Provide the [X, Y] coordinate of the cell's center where the given text is located.  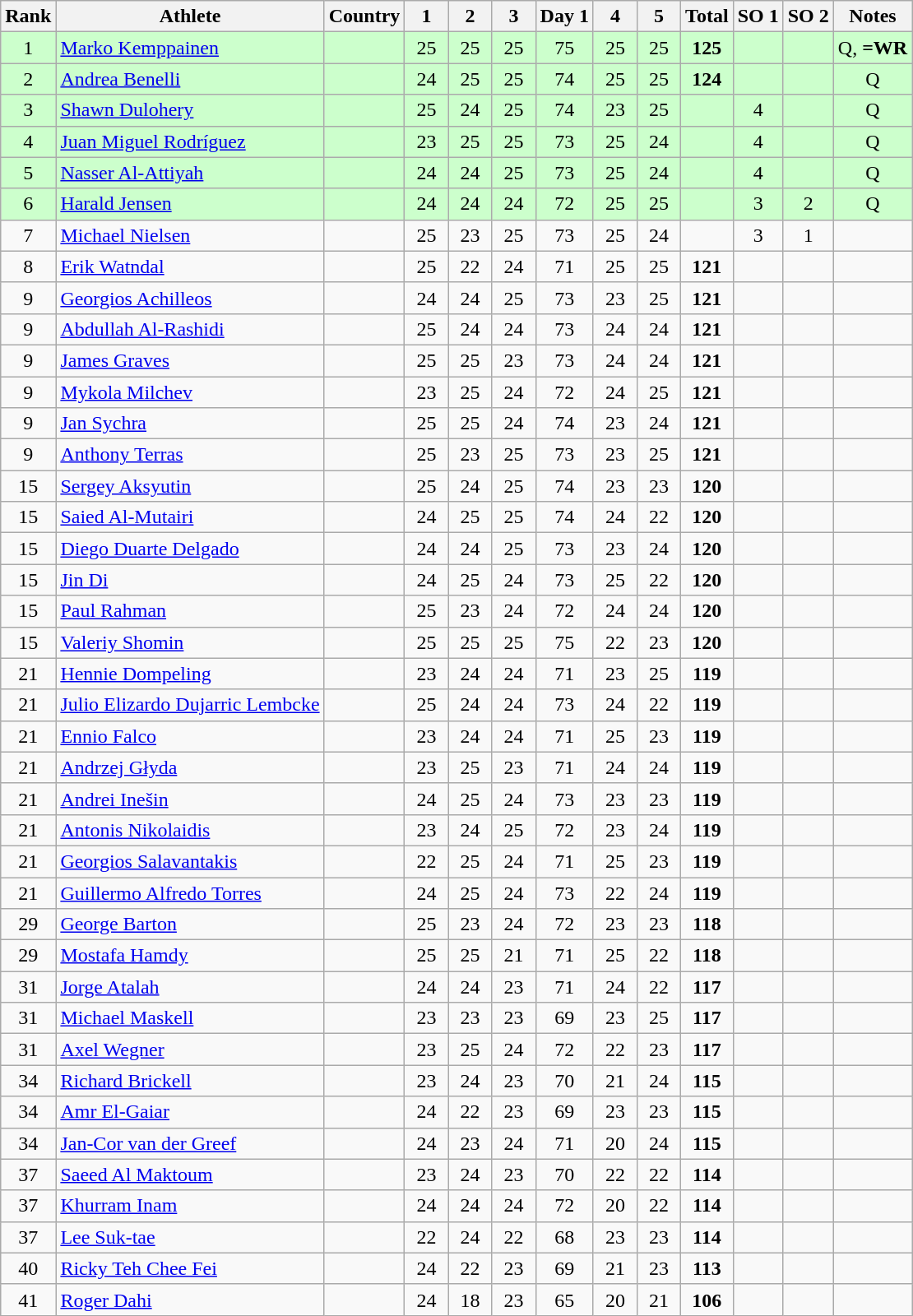
Georgios Achilleos [190, 298]
Saied Al-Mutairi [190, 517]
124 [707, 79]
18 [470, 1300]
Nasser Al-Attiyah [190, 173]
Axel Wegner [190, 1050]
Michael Nielsen [190, 235]
Erik Watndal [190, 266]
Andrzej Głyda [190, 767]
Ricky Teh Chee Fei [190, 1268]
Total [707, 16]
Roger Dahi [190, 1300]
Hennie Dompeling [190, 674]
Richard Brickell [190, 1081]
Diego Duarte Delgado [190, 549]
Harald Jensen [190, 204]
Day 1 [564, 16]
Jorge Atalah [190, 987]
Paul Rahman [190, 611]
Antonis Nikolaidis [190, 830]
Julio Elizardo Dujarric Lembcke [190, 705]
Georgios Salavantakis [190, 861]
125 [707, 48]
SO 2 [808, 16]
Khurram Inam [190, 1206]
40 [28, 1268]
8 [28, 266]
Jan Sychra [190, 424]
Mostafa Hamdy [190, 956]
Saeed Al Maktoum [190, 1175]
41 [28, 1300]
113 [707, 1268]
James Graves [190, 360]
Anthony Terras [190, 455]
Amr El-Gaiar [190, 1112]
Jin Di [190, 580]
7 [28, 235]
6 [28, 204]
SO 1 [758, 16]
Ennio Falco [190, 736]
Marko Kemppainen [190, 48]
Notes [872, 16]
Q, =WR [872, 48]
106 [707, 1300]
Sergey Aksyutin [190, 486]
Rank [28, 16]
Country [364, 16]
68 [564, 1237]
Juan Miguel Rodríguez [190, 141]
Guillermo Alfredo Torres [190, 892]
Shawn Dulohery [190, 110]
Michael Maskell [190, 1018]
Abdullah Al-Rashidi [190, 329]
65 [564, 1300]
George Barton [190, 924]
Mykola Milchev [190, 392]
Valeriy Shomin [190, 642]
Lee Suk-tae [190, 1237]
Athlete [190, 16]
Andrea Benelli [190, 79]
Andrei Inešin [190, 799]
Jan-Cor van der Greef [190, 1143]
